Return (X, Y) of the center of cell containing provided text 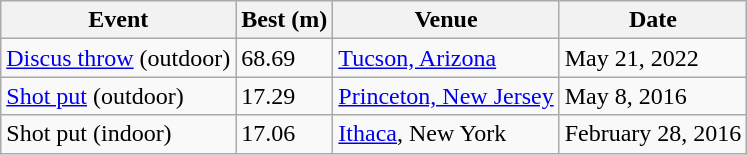
68.69 (284, 58)
February 28, 2016 (653, 134)
17.06 (284, 134)
Shot put (indoor) (118, 134)
Venue (446, 20)
17.29 (284, 96)
Ithaca, New York (446, 134)
Shot put (outdoor) (118, 96)
Date (653, 20)
May 8, 2016 (653, 96)
Event (118, 20)
Tucson, Arizona (446, 58)
Best (m) (284, 20)
Discus throw (outdoor) (118, 58)
Princeton, New Jersey (446, 96)
May 21, 2022 (653, 58)
